Locate the cell with the specified text and output its (X, Y) center coordinate. 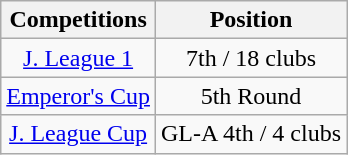
J. League 1 (78, 58)
Competitions (78, 20)
Position (250, 20)
5th Round (250, 96)
J. League Cup (78, 134)
7th / 18 clubs (250, 58)
GL-A 4th / 4 clubs (250, 134)
Emperor's Cup (78, 96)
